Determine the (x, y) coordinate at the center of the cell enclosing the given text.  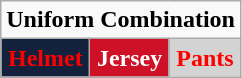
Uniform Combination (121, 20)
Jersey (130, 58)
Pants (204, 58)
Helmet (46, 58)
